Extract the [x, y] coordinate from the center of the cell holding the provided text.  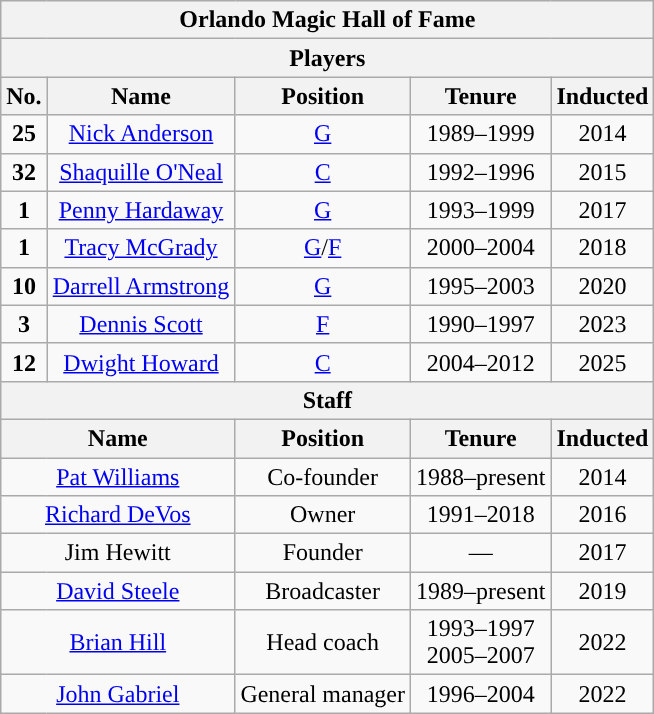
1991–2018 [480, 515]
1995–2003 [480, 286]
1989–1999 [480, 134]
32 [24, 172]
Darrell Armstrong [141, 286]
Tracy McGrady [141, 248]
1996–2004 [480, 694]
2020 [602, 286]
Staff [328, 400]
Jim Hewitt [118, 553]
2015 [602, 172]
Dwight Howard [141, 362]
Owner [323, 515]
Head coach [323, 642]
Brian Hill [118, 642]
2023 [602, 324]
1989–present [480, 591]
1988–present [480, 477]
10 [24, 286]
Orlando Magic Hall of Fame [328, 20]
Dennis Scott [141, 324]
2016 [602, 515]
1993–19972005–2007 [480, 642]
Broadcaster [323, 591]
12 [24, 362]
David Steele [118, 591]
Nick Anderson [141, 134]
G/F [323, 248]
Co-founder [323, 477]
Founder [323, 553]
25 [24, 134]
1993–1999 [480, 210]
John Gabriel [118, 694]
1992–1996 [480, 172]
No. [24, 96]
Penny Hardaway [141, 210]
Players [328, 58]
Shaquille O'Neal [141, 172]
2025 [602, 362]
— [480, 553]
1990–1997 [480, 324]
F [323, 324]
3 [24, 324]
Richard DeVos [118, 515]
2018 [602, 248]
2004–2012 [480, 362]
2019 [602, 591]
General manager [323, 694]
2000–2004 [480, 248]
Pat Williams [118, 477]
